Determine the (x, y) coordinate at the center of the cell enclosing the given text.  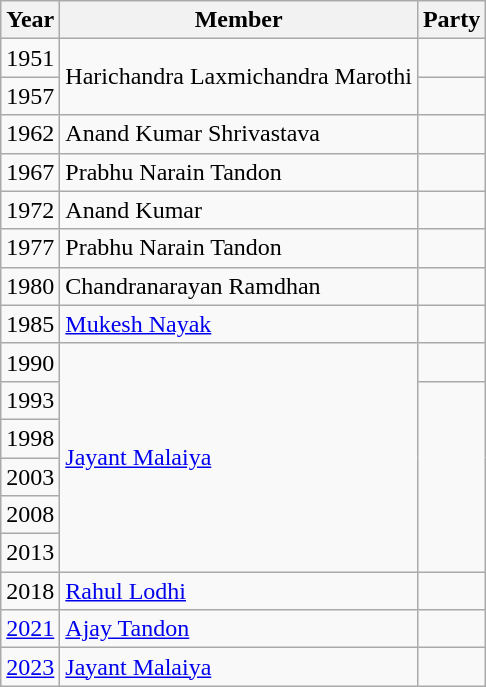
1972 (30, 210)
Anand Kumar (239, 210)
Mukesh Nayak (239, 324)
1957 (30, 96)
1993 (30, 400)
Party (451, 20)
Ajay Tandon (239, 629)
Year (30, 20)
2018 (30, 591)
Rahul Lodhi (239, 591)
Anand Kumar Shrivastava (239, 134)
1980 (30, 286)
1967 (30, 172)
1985 (30, 324)
1962 (30, 134)
Member (239, 20)
2003 (30, 477)
2021 (30, 629)
1977 (30, 248)
1951 (30, 58)
2023 (30, 667)
1990 (30, 362)
2013 (30, 553)
Harichandra Laxmichandra Marothi (239, 77)
1998 (30, 438)
Chandranarayan Ramdhan (239, 286)
2008 (30, 515)
